Identify which cell holds the provided text, then report its (x, y) central coordinate. 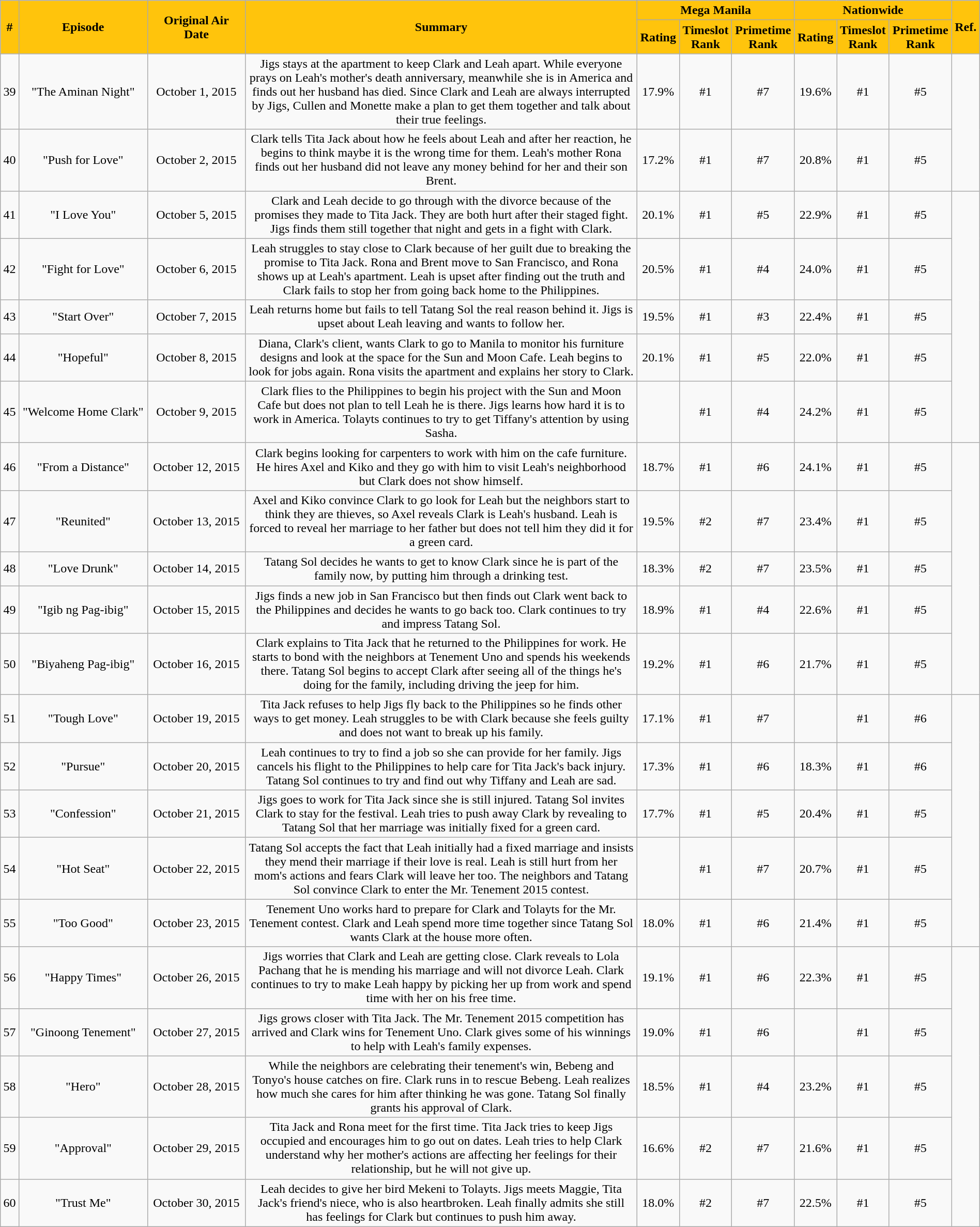
21.4% (816, 923)
"Hopeful" (83, 357)
42 (10, 269)
Mega Manila (715, 10)
"The Aminan Night" (83, 92)
49 (10, 609)
October 27, 2015 (196, 1032)
"Hot Seat" (83, 869)
Ref. (966, 27)
October 14, 2015 (196, 569)
"Hero" (83, 1087)
October 6, 2015 (196, 269)
"Confession" (83, 814)
60 (10, 1203)
21.7% (816, 664)
October 19, 2015 (196, 719)
October 5, 2015 (196, 215)
59 (10, 1148)
22.5% (816, 1203)
"Trust Me" (83, 1203)
October 8, 2015 (196, 357)
October 9, 2015 (196, 412)
24.0% (816, 269)
24.2% (816, 412)
19.1% (658, 977)
"Ginoong Tenement" (83, 1032)
20.4% (816, 814)
#3 (763, 316)
"Start Over" (83, 316)
23.5% (816, 569)
22.6% (816, 609)
52 (10, 766)
October 13, 2015 (196, 521)
39 (10, 92)
17.2% (658, 160)
16.6% (658, 1148)
October 21, 2015 (196, 814)
October 23, 2015 (196, 923)
October 28, 2015 (196, 1087)
19.6% (816, 92)
58 (10, 1087)
45 (10, 412)
44 (10, 357)
"Push for Love" (83, 160)
22.3% (816, 977)
53 (10, 814)
22.0% (816, 357)
21.6% (816, 1148)
17.1% (658, 719)
"I Love You" (83, 215)
"Reunited" (83, 521)
October 22, 2015 (196, 869)
October 1, 2015 (196, 92)
"Welcome Home Clark" (83, 412)
20.5% (658, 269)
"Biyaheng Pag-ibig" (83, 664)
47 (10, 521)
October 16, 2015 (196, 664)
"Too Good" (83, 923)
20.7% (816, 869)
Nationwide (873, 10)
41 (10, 215)
19.0% (658, 1032)
Summary (441, 27)
"Happy Times" (83, 977)
51 (10, 719)
17.3% (658, 766)
54 (10, 869)
22.9% (816, 215)
"Pursue" (83, 766)
Original Air Date (196, 27)
17.9% (658, 92)
October 26, 2015 (196, 977)
Episode (83, 27)
"Fight for Love" (83, 269)
Leah returns home but fails to tell Tatang Sol the real reason behind it. Jigs is upset about Leah leaving and wants to follow her. (441, 316)
48 (10, 569)
50 (10, 664)
October 15, 2015 (196, 609)
October 29, 2015 (196, 1148)
23.2% (816, 1087)
19.2% (658, 664)
20.8% (816, 160)
Tatang Sol decides he wants to get to know Clark since he is part of the family now, by putting him through a drinking test. (441, 569)
57 (10, 1032)
# (10, 27)
"From a Distance" (83, 466)
October 20, 2015 (196, 766)
46 (10, 466)
22.4% (816, 316)
18.5% (658, 1087)
23.4% (816, 521)
"Love Drunk" (83, 569)
"Igib ng Pag-ibig" (83, 609)
October 12, 2015 (196, 466)
56 (10, 977)
18.9% (658, 609)
October 30, 2015 (196, 1203)
"Tough Love" (83, 719)
55 (10, 923)
43 (10, 316)
18.7% (658, 466)
40 (10, 160)
October 2, 2015 (196, 160)
24.1% (816, 466)
"Approval" (83, 1148)
17.7% (658, 814)
October 7, 2015 (196, 316)
